Return the (X, Y) coordinate for the center point of the cell that contains the specified text.  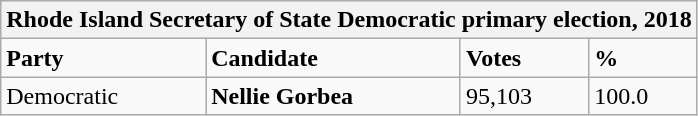
95,103 (524, 96)
Votes (524, 58)
Candidate (334, 58)
Party (104, 58)
Nellie Gorbea (334, 96)
100.0 (643, 96)
Democratic (104, 96)
Rhode Island Secretary of State Democratic primary election, 2018 (349, 20)
% (643, 58)
